Determine the (x, y) coordinate at the center of the cell enclosing the given text.  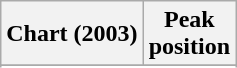
Chart (2003) (72, 34)
Peakposition (189, 34)
